Return the (X, Y) coordinate for the center point of the cell that contains the specified text.  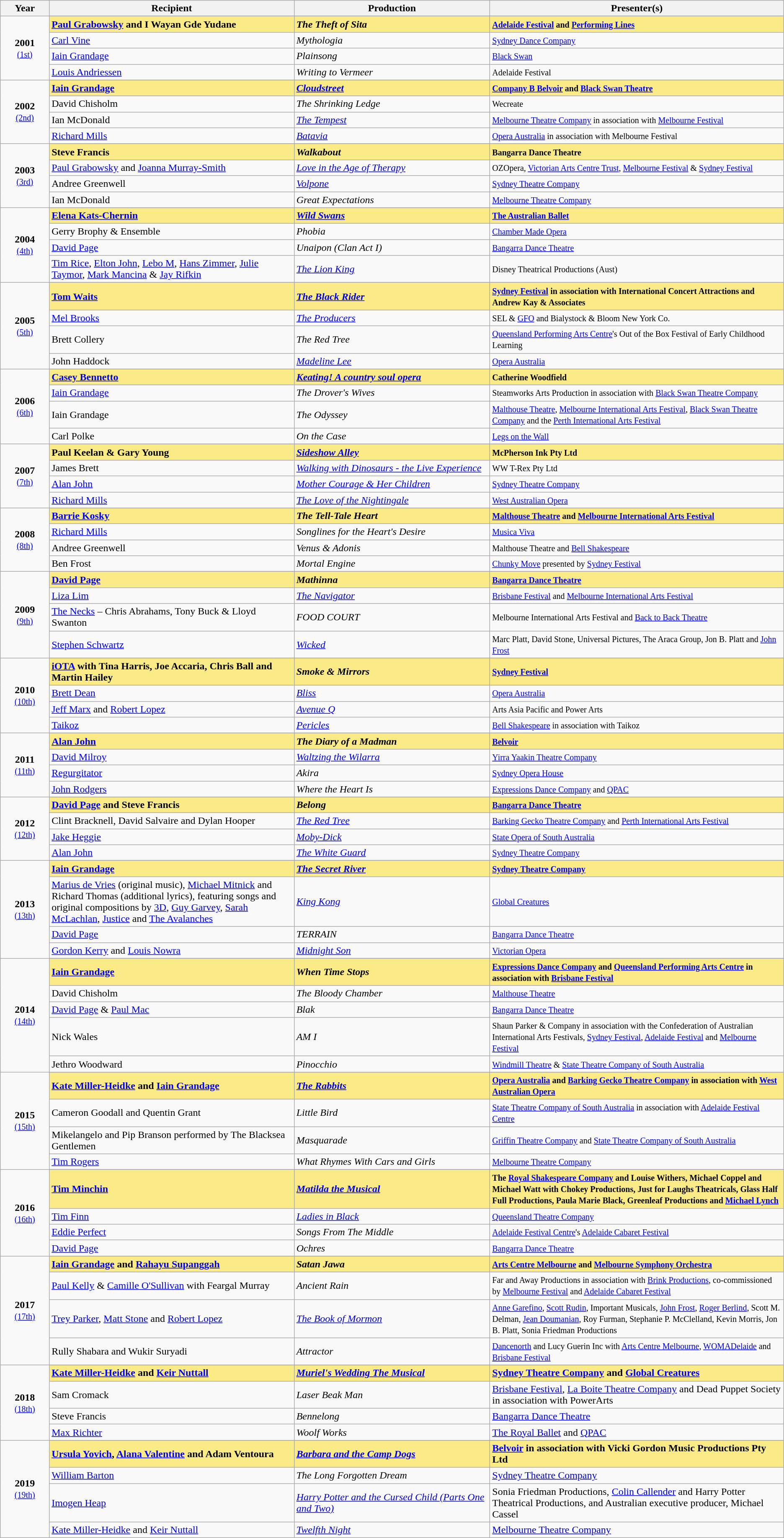
Waltzing the Wilarra (392, 757)
Tim Rogers (172, 1162)
John Rodgers (172, 789)
Taikoz (172, 725)
Songs From The Middle (392, 1232)
Global Creatures (637, 901)
The Tell-Tale Heart (392, 516)
Elena Kats-Chernin (172, 216)
Writing to Vermeer (392, 72)
The White Guard (392, 853)
2005(5th) (25, 326)
Midnight Son (392, 950)
Volpone (392, 183)
2008(8th) (25, 540)
2002(2nd) (25, 112)
Belong (392, 805)
Ladies in Black (392, 1216)
David Page and Steve Francis (172, 805)
McPherson Ink Pty Ltd (637, 452)
Adelaide Festival Centre's Adelaide Cabaret Festival (637, 1232)
Sydney Theatre Company and Global Creatures (637, 1373)
Sam Cromack (172, 1395)
Tim Rice, Elton John, Lebo M, Hans Zimmer, Julie Taymor, Mark Mancina & Jay Rifkin (172, 269)
Adelaide Festival (637, 72)
Moby-Dick (392, 837)
Wicked (392, 644)
Attractor (392, 1351)
Brisbane Festival and Melbourne International Arts Festival (637, 596)
John Haddock (172, 361)
Opera Australia and Barking Gecko Theatre Company in association with West Australian Opera (637, 1086)
Presenter(s) (637, 8)
Paul Grabowsky and Joanna Murray-Smith (172, 168)
Chamber Made Opera (637, 232)
2014(14th) (25, 1015)
The Rabbits (392, 1086)
2001(1st) (25, 48)
Griffin Theatre Company and State Theatre Company of South Australia (637, 1140)
Walking with Dinosaurs - the Live Experience (392, 468)
Malthouse Theatre, Melbourne International Arts Festival, Black Swan Theatre Company and the Perth International Arts Festival (637, 415)
The Necks – Chris Abrahams, Tony Buck & Lloyd Swanton (172, 617)
2018(18th) (25, 1402)
Mortal Engine (392, 564)
Woolf Works (392, 1432)
Kate Miller-Heidke and Iain Grandage (172, 1086)
Jethro Woodward (172, 1064)
Little Bird (392, 1112)
Carl Vine (172, 40)
Plainsong (392, 56)
2015(15th) (25, 1121)
What Rhymes With Cars and Girls (392, 1162)
Production (392, 8)
Iain Grandage and Rahayu Supanggah (172, 1264)
William Barton (172, 1475)
Wecreate (637, 104)
Yirra Yaakin Theatre Company (637, 757)
Mathinna (392, 580)
Company B Belvoir and Black Swan Theatre (637, 88)
Belvoir in association with Vicki Gordon Music Productions Pty Ltd (637, 1453)
Barking Gecko Theatre Company and Perth International Arts Festival (637, 821)
Imogen Heap (172, 1503)
2011(11th) (25, 765)
Catherine Woodfield (637, 377)
TERRAIN (392, 934)
2012(12th) (25, 829)
Clint Bracknell, David Salvaire and Dylan Hooper (172, 821)
Unaipon (Clan Act I) (392, 248)
Love in the Age of Therapy (392, 168)
James Brett (172, 468)
Satan Jawa (392, 1264)
Avenue Q (392, 709)
Louis Andriessen (172, 72)
2016(16th) (25, 1213)
Steamworks Arts Production in association with Black Swan Theatre Company (637, 393)
Matilda the Musical (392, 1189)
Mythologia (392, 40)
Mel Brooks (172, 318)
Carl Polke (172, 436)
Mikelangelo and Pip Branson performed by The Blacksea Gentlemen (172, 1140)
State Theatre Company of South Australia in association with Adelaide Festival Centre (637, 1112)
The Drover's Wives (392, 393)
Sydney Opera House (637, 773)
2007(7th) (25, 476)
Eddie Perfect (172, 1232)
Bell Shakespeare in association with Taikoz (637, 725)
WW T-Rex Pty Ltd (637, 468)
The Lion King (392, 269)
Barrie Kosky (172, 516)
Wild Swans (392, 216)
Paul Keelan & Gary Young (172, 452)
Melbourne International Arts Festival and Back to Back Theatre (637, 617)
Disney Theatrical Productions (Aust) (637, 269)
Mother Courage & Her Children (392, 484)
Sydney Festival (637, 672)
Sydney Festival in association with International Concert Attractions and Andrew Kay & Associates (637, 297)
Laser Beak Man (392, 1395)
Brisbane Festival, La Boite Theatre Company and Dead Puppet Society in association with PowerArts (637, 1395)
OZOpera, Victorian Arts Centre Trust, Melbourne Festival & Sydney Festival (637, 168)
Pinocchio (392, 1064)
FOOD COURT (392, 617)
The Theft of Sita (392, 24)
Expressions Dance Company and Queensland Performing Arts Centre in association with Brisbane Festival (637, 972)
Akira (392, 773)
2019(19th) (25, 1489)
The Tempest (392, 120)
2009(9th) (25, 615)
2006(6th) (25, 406)
Victorian Opera (637, 950)
Tim Finn (172, 1216)
SEL & GFO and Bialystock & Bloom New York Co. (637, 318)
Tim Minchin (172, 1189)
Ancient Rain (392, 1286)
Rully Shabara and Wukir Suryadi (172, 1351)
State Opera of South Australia (637, 837)
Adelaide Festival and Performing Lines (637, 24)
Stephen Schwartz (172, 644)
Arts Asia Pacific and Power Arts (637, 709)
Blak (392, 1009)
Gerry Brophy & Ensemble (172, 232)
Jeff Marx and Robert Lopez (172, 709)
Nick Wales (172, 1037)
2003(3rd) (25, 175)
The Royal Ballet and QPAC (637, 1432)
Masquarade (392, 1140)
Expressions Dance Company and QPAC (637, 789)
Cameron Goodall and Quentin Grant (172, 1112)
Far and Away Productions in association with Brink Productions, co-commissioned by Melbourne Festival and Adelaide Cabaret Festival (637, 1286)
Belvoir (637, 741)
Songlines for the Heart's Desire (392, 532)
Bliss (392, 693)
Harry Potter and the Cursed Child (Parts One and Two) (392, 1503)
iOTA with Tina Harris, Joe Accaria, Chris Ball and Martin Hailey (172, 672)
Barbara and the Camp Dogs (392, 1453)
Liza Lim (172, 596)
Casey Bennetto (172, 377)
David Milroy (172, 757)
Paul Kelly & Camille O'Sullivan with Feargal Murray (172, 1286)
The Shrinking Ledge (392, 104)
The Australian Ballet (637, 216)
Twelfth Night (392, 1530)
2010(10th) (25, 695)
The Secret River (392, 869)
Dancenorth and Lucy Guerin Inc with Arts Centre Melbourne, WOMADelaide and Brisbane Festival (637, 1351)
Chunky Move presented by Sydney Festival (637, 564)
Venus & Adonis (392, 548)
The Love of the Nightingale (392, 500)
Ben Frost (172, 564)
Paul Grabowsky and I Wayan Gde Yudane (172, 24)
Pericles (392, 725)
The Long Forgotten Dream (392, 1475)
Marc Platt, David Stone, Universal Pictures, The Araca Group, Jon B. Platt and John Frost (637, 644)
2017(17th) (25, 1311)
Jake Heggie (172, 837)
Windmill Theatre & State Theatre Company of South Australia (637, 1064)
Cloudstreet (392, 88)
West Australian Opera (637, 500)
The Black Rider (392, 297)
Ursula Yovich, Alana Valentine and Adam Ventoura (172, 1453)
The Bloody Chamber (392, 994)
Where the Heart Is (392, 789)
Year (25, 8)
Regurgitator (172, 773)
Great Expectations (392, 200)
Phobia (392, 232)
Trey Parker, Matt Stone and Robert Lopez (172, 1319)
2004(4th) (25, 245)
Keating! A country soul opera (392, 377)
King Kong (392, 901)
Sydney Dance Company (637, 40)
The Odyssey (392, 415)
Gordon Kerry and Louis Nowra (172, 950)
Batavia (392, 136)
Malthouse Theatre (637, 994)
2013(13th) (25, 910)
AM I (392, 1037)
Recipient (172, 8)
Arts Centre Melbourne and Melbourne Symphony Orchestra (637, 1264)
The Diary of a Madman (392, 741)
Madeline Lee (392, 361)
David Page & Paul Mac (172, 1009)
Queensland Theatre Company (637, 1216)
Muriel's Wedding The Musical (392, 1373)
The Book of Mormon (392, 1319)
The Producers (392, 318)
Malthouse Theatre and Bell Shakespeare (637, 548)
Sonia Friedman Productions, Colin Callender and Harry Potter Theatrical Productions, and Australian executive producer, Michael Cassel (637, 1503)
Opera Australia in association with Melbourne Festival (637, 136)
When Time Stops (392, 972)
Bennelong (392, 1416)
Malthouse Theatre and Melbourne International Arts Festival (637, 516)
Musica Viva (637, 532)
Sideshow Alley (392, 452)
Brett Dean (172, 693)
Black Swan (637, 56)
Brett Collery (172, 339)
On the Case (392, 436)
Smoke & Mirrors (392, 672)
Legs on the Wall (637, 436)
The Navigator (392, 596)
Ochres (392, 1248)
Tom Waits (172, 297)
Walkabout (392, 152)
Max Richter (172, 1432)
Melbourne Theatre Company in association with Melbourne Festival (637, 120)
Queensland Performing Arts Centre's Out of the Box Festival of Early Childhood Learning (637, 339)
